Pinpoint the cell where the given text exists, returning its (x, y) midpoint coordinate. 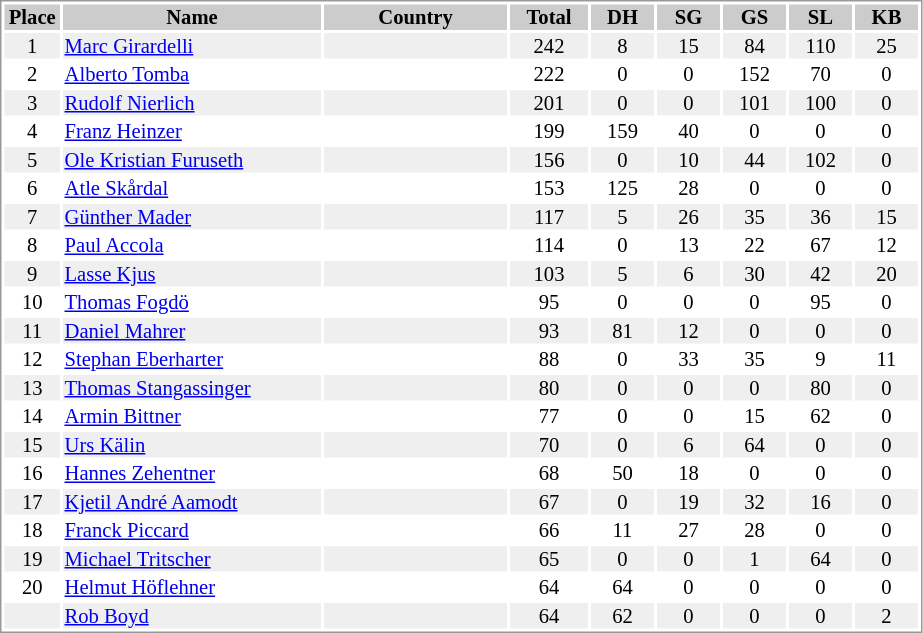
Lasse Kjus (192, 274)
17 (32, 502)
Marc Girardelli (192, 46)
Thomas Stangassinger (192, 388)
30 (754, 274)
199 (549, 131)
33 (688, 359)
125 (622, 189)
93 (549, 331)
Hannes Zehentner (192, 473)
152 (754, 75)
81 (622, 331)
102 (820, 160)
110 (820, 46)
Urs Kälin (192, 445)
Paul Accola (192, 245)
26 (688, 217)
Günther Mader (192, 217)
Place (32, 17)
Rudolf Nierlich (192, 103)
88 (549, 359)
77 (549, 417)
32 (754, 502)
7 (32, 217)
117 (549, 217)
242 (549, 46)
Rob Boyd (192, 616)
Armin Bittner (192, 417)
3 (32, 103)
Kjetil André Aamodt (192, 502)
14 (32, 417)
Atle Skårdal (192, 189)
GS (754, 17)
Helmut Höflehner (192, 587)
114 (549, 245)
SL (820, 17)
84 (754, 46)
Alberto Tomba (192, 75)
27 (688, 531)
222 (549, 75)
Franck Piccard (192, 531)
Daniel Mahrer (192, 331)
153 (549, 189)
KB (886, 17)
40 (688, 131)
Thomas Fogdö (192, 303)
Total (549, 17)
22 (754, 245)
36 (820, 217)
Country (416, 17)
68 (549, 473)
201 (549, 103)
66 (549, 531)
42 (820, 274)
44 (754, 160)
25 (886, 46)
Franz Heinzer (192, 131)
156 (549, 160)
Stephan Eberharter (192, 359)
SG (688, 17)
4 (32, 131)
DH (622, 17)
65 (549, 559)
159 (622, 131)
50 (622, 473)
Michael Tritscher (192, 559)
Name (192, 17)
103 (549, 274)
Ole Kristian Furuseth (192, 160)
100 (820, 103)
101 (754, 103)
